Identify which cell holds the provided text, then report its [x, y] central coordinate. 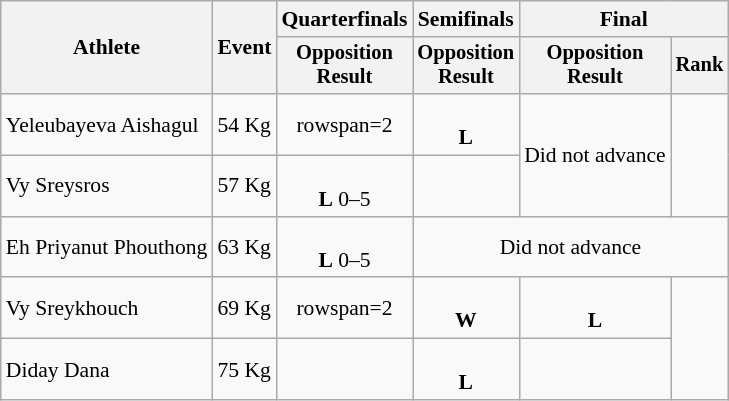
W [466, 308]
Eh Priyanut Phouthong [107, 248]
Rank [700, 66]
Vy Sreysros [107, 186]
57 Kg [244, 186]
Athlete [107, 48]
Final [624, 19]
Quarterfinals [344, 19]
Vy Sreykhouch [107, 308]
Semifinals [466, 19]
75 Kg [244, 370]
Event [244, 48]
63 Kg [244, 248]
69 Kg [244, 308]
54 Kg [244, 124]
Diday Dana [107, 370]
Yeleubayeva Aishagul [107, 124]
